From the cell containing the given text, extract its center point as (x, y) coordinate. 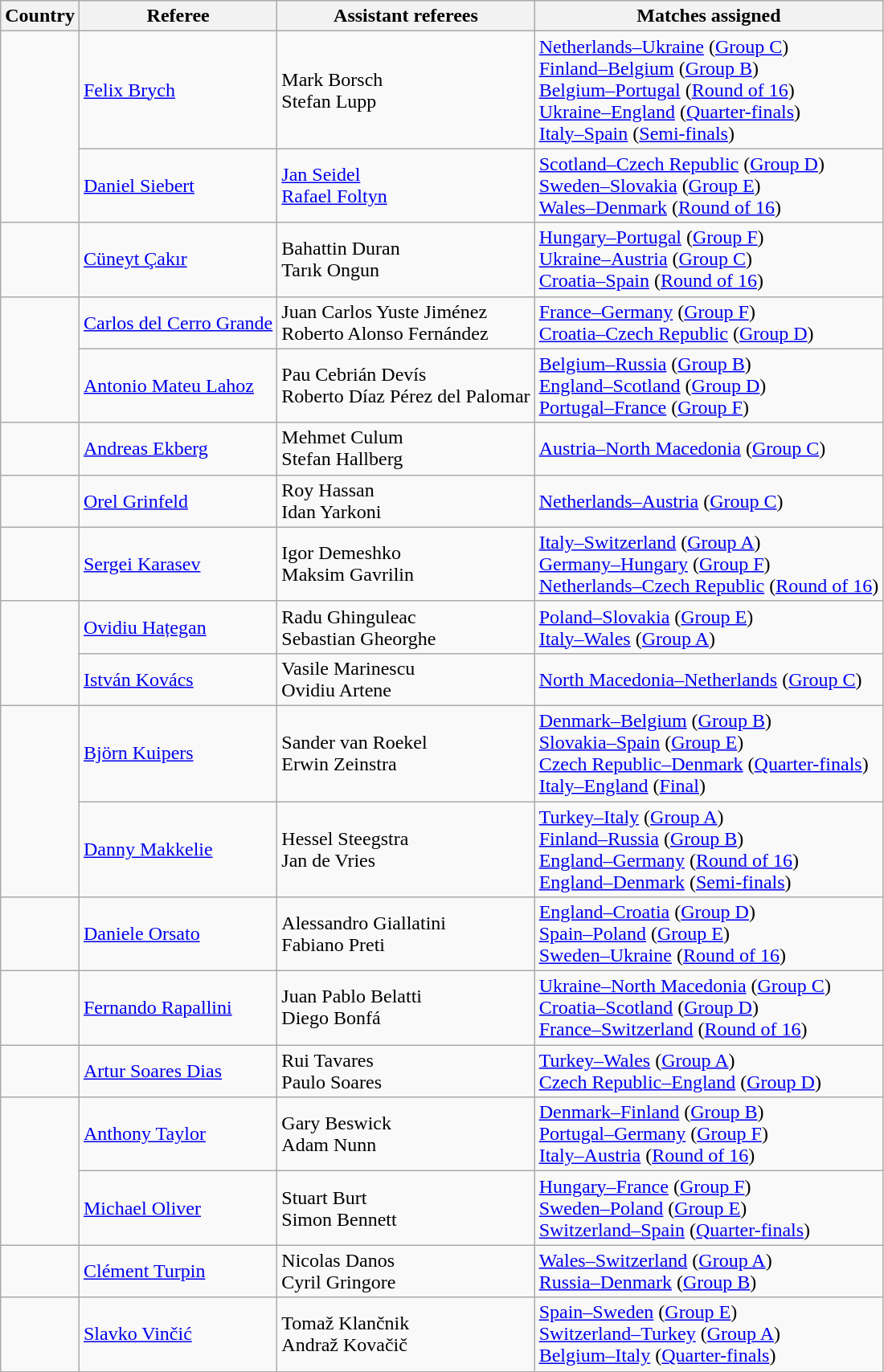
Gary BeswickAdam Nunn (406, 1134)
Austria–North Macedonia (Group C) (709, 448)
Alessandro GiallatiniFabiano Preti (406, 934)
Daniele Orsato (178, 934)
Cüneyt Çakır (178, 259)
Andreas Ekberg (178, 448)
Vasile MarinescuOvidiu Artene (406, 680)
Tomaž KlančnikAndraž Kovačič (406, 1334)
Ukraine–North Macedonia (Group C)Croatia–Scotland (Group D)France–Switzerland (Round of 16) (709, 1008)
Daniel Siebert (178, 186)
Carlos del Cerro Grande (178, 323)
Artur Soares Dias (178, 1072)
Denmark–Finland (Group B)Portugal–Germany (Group F)Italy–Austria (Round of 16) (709, 1134)
Pau Cebrián DevísRoberto Díaz Pérez del Palomar (406, 386)
Hessel SteegstraJan de Vries (406, 850)
Scotland–Czech Republic (Group D)Sweden–Slovakia (Group E)Wales–Denmark (Round of 16) (709, 186)
Antonio Mateu Lahoz (178, 386)
Wales–Switzerland (Group A)Russia–Denmark (Group B) (709, 1271)
Italy–Switzerland (Group A)Germany–Hungary (Group F)Netherlands–Czech Republic (Round of 16) (709, 564)
England–Croatia (Group D)Spain–Poland (Group E)Sweden–Ukraine (Round of 16) (709, 934)
Poland–Slovakia (Group E)Italy–Wales (Group A) (709, 627)
Danny Makkelie (178, 850)
Turkey–Wales (Group A)Czech Republic–England (Group D) (709, 1072)
France–Germany (Group F)Croatia–Czech Republic (Group D) (709, 323)
Rui TavaresPaulo Soares (406, 1072)
Netherlands–Austria (Group C) (709, 501)
Referee (178, 16)
Denmark–Belgium (Group B)Slovakia–Spain (Group E)Czech Republic–Denmark (Quarter-finals)Italy–England (Final) (709, 753)
István Kovács (178, 680)
Radu GhinguleacSebastian Gheorghe (406, 627)
Netherlands–Ukraine (Group C)Finland–Belgium (Group B)Belgium–Portugal (Round of 16)Ukraine–England (Quarter-finals)Italy–Spain (Semi-finals) (709, 90)
Sergei Karasev (178, 564)
Turkey–Italy (Group A)Finland–Russia (Group B)England–Germany (Round of 16)England–Denmark (Semi-finals) (709, 850)
Nicolas DanosCyril Gringore (406, 1271)
Bahattin DuranTarık Ongun (406, 259)
Igor DemeshkoMaksim Gavrilin (406, 564)
Mark BorschStefan Lupp (406, 90)
North Macedonia–Netherlands (Group C) (709, 680)
Felix Brych (178, 90)
Spain–Sweden (Group E)Switzerland–Turkey (Group A)Belgium–Italy (Quarter-finals) (709, 1334)
Juan Pablo BelattiDiego Bonfá (406, 1008)
Ovidiu Hațegan (178, 627)
Björn Kuipers (178, 753)
Clément Turpin (178, 1271)
Assistant referees (406, 16)
Hungary–Portugal (Group F)Ukraine–Austria (Group C)Croatia–Spain (Round of 16) (709, 259)
Matches assigned (709, 16)
Jan SeidelRafael Foltyn (406, 186)
Sander van RoekelErwin Zeinstra (406, 753)
Stuart BurtSimon Bennett (406, 1208)
Mehmet CulumStefan Hallberg (406, 448)
Roy HassanIdan Yarkoni (406, 501)
Anthony Taylor (178, 1134)
Belgium–Russia (Group B)England–Scotland (Group D)Portugal–France (Group F) (709, 386)
Hungary–France (Group F)Sweden–Poland (Group E)Switzerland–Spain (Quarter-finals) (709, 1208)
Country (40, 16)
Slavko Vinčić (178, 1334)
Michael Oliver (178, 1208)
Fernando Rapallini (178, 1008)
Orel Grinfeld (178, 501)
Juan Carlos Yuste JiménezRoberto Alonso Fernández (406, 323)
